For the text-containing cell, return its midpoint in (X, Y) coordinate format. 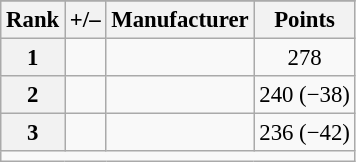
278 (304, 58)
236 (−42) (304, 133)
2 (33, 95)
240 (−38) (304, 95)
1 (33, 58)
Rank (33, 20)
+/– (86, 20)
Points (304, 20)
3 (33, 133)
Manufacturer (180, 20)
